From the cell containing the given text, extract its center point as [x, y] coordinate. 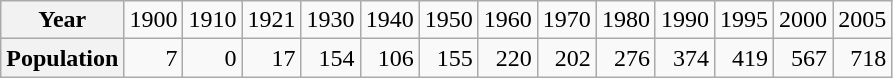
220 [508, 58]
7 [154, 58]
1970 [566, 20]
1990 [684, 20]
374 [684, 58]
276 [626, 58]
567 [804, 58]
Population [62, 58]
1995 [744, 20]
1930 [330, 20]
17 [272, 58]
0 [212, 58]
2005 [862, 20]
Year [62, 20]
1940 [390, 20]
419 [744, 58]
1950 [448, 20]
155 [448, 58]
1980 [626, 20]
718 [862, 58]
2000 [804, 20]
106 [390, 58]
1900 [154, 20]
1921 [272, 20]
202 [566, 58]
154 [330, 58]
1960 [508, 20]
1910 [212, 20]
